Locate the cell with the specified text and output its [X, Y] center coordinate. 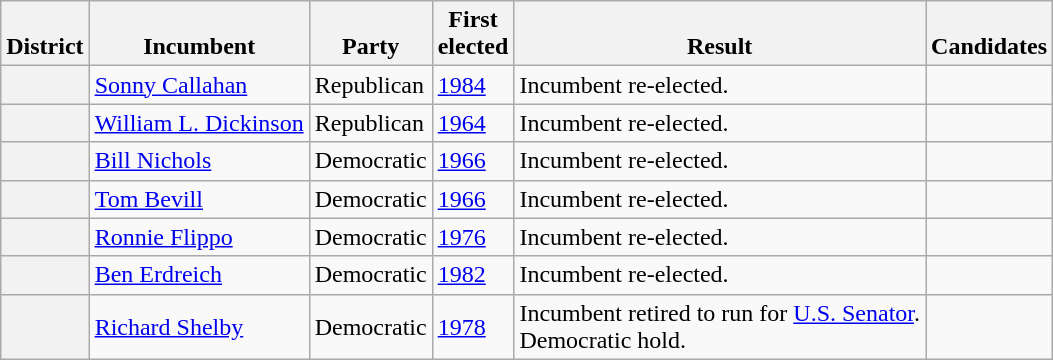
Firstelected [473, 34]
1978 [473, 326]
Incumbent retired to run for U.S. Senator.Democratic hold. [720, 326]
Incumbent [199, 34]
Candidates [990, 34]
1964 [473, 123]
1982 [473, 275]
Party [370, 34]
Richard Shelby [199, 326]
William L. Dickinson [199, 123]
1976 [473, 237]
District [45, 34]
Ronnie Flippo [199, 237]
Bill Nichols [199, 161]
Result [720, 34]
1984 [473, 85]
Ben Erdreich [199, 275]
Tom Bevill [199, 199]
Sonny Callahan [199, 85]
